Identify which cell holds the provided text, then report its (x, y) central coordinate. 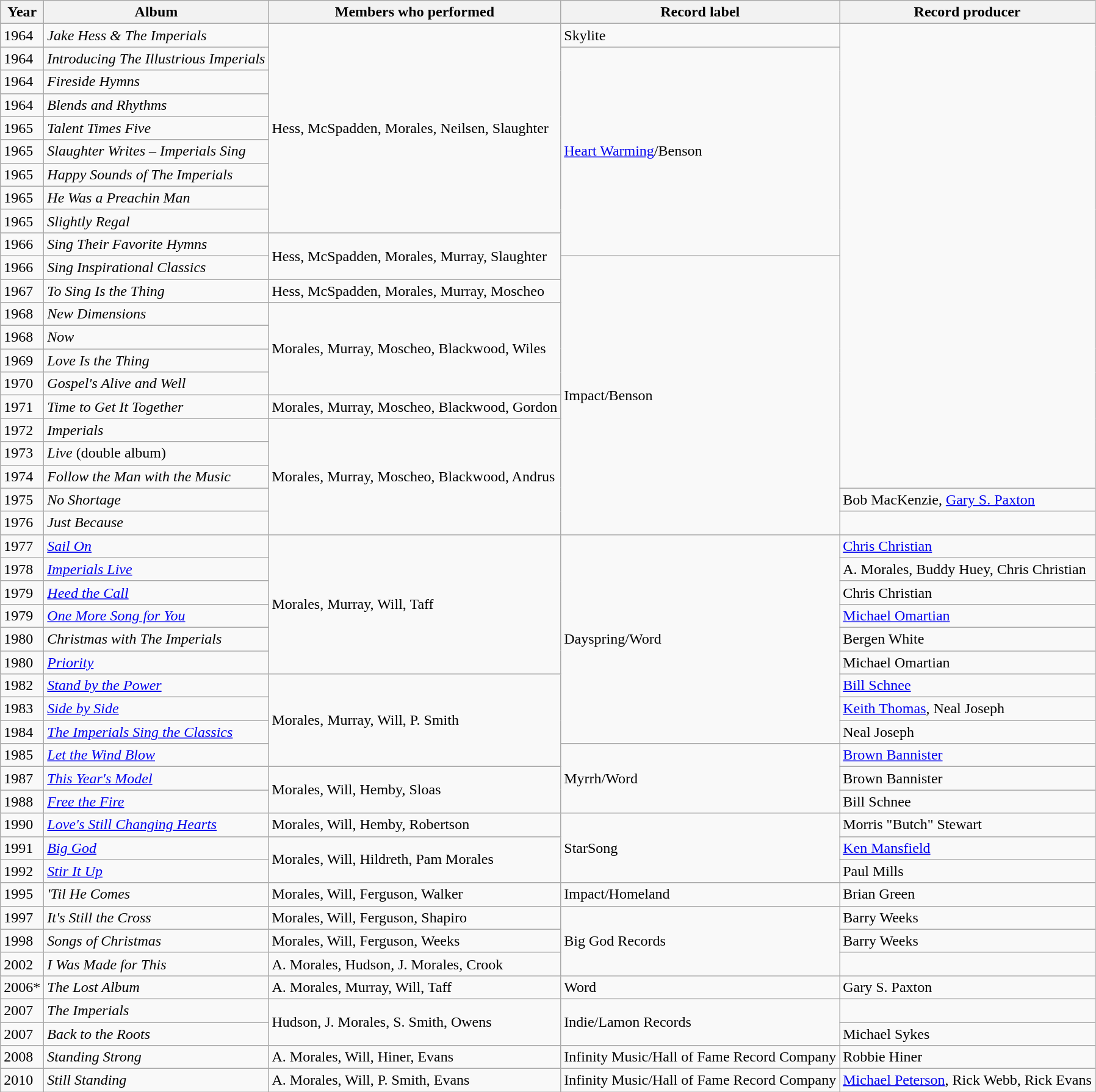
No Shortage (156, 500)
Just Because (156, 523)
Now (156, 337)
A. Morales, Will, P. Smith, Evans (415, 1080)
2002 (22, 964)
1974 (22, 476)
Indie/Lamon Records (701, 1022)
Time to Get It Together (156, 407)
Love's Still Changing Hearts (156, 825)
2008 (22, 1057)
Bergen White (968, 639)
Bob MacKenzie, Gary S. Paxton (968, 500)
The Imperials Sing the Classics (156, 732)
Morales, Will, Hemby, Robertson (415, 825)
Morales, Will, Ferguson, Shapiro (415, 918)
Hess, McSpadden, Morales, Neilsen, Slaughter (415, 128)
Ken Mansfield (968, 848)
Keith Thomas, Neal Joseph (968, 709)
Heed the Call (156, 592)
Morales, Murray, Will, P. Smith (415, 720)
Morales, Murray, Moscheo, Blackwood, Gordon (415, 407)
Morales, Will, Ferguson, Walker (415, 894)
Album (156, 12)
Christmas with The Imperials (156, 639)
1995 (22, 894)
Big God Records (701, 941)
1967 (22, 291)
Year (22, 12)
1990 (22, 825)
Back to the Roots (156, 1034)
Impact/Benson (701, 395)
Still Standing (156, 1080)
Sail On (156, 546)
Michael Sykes (968, 1034)
Imperials (156, 430)
Morris "Butch" Stewart (968, 825)
1985 (22, 755)
Heart Warming/Benson (701, 151)
Live (double album) (156, 453)
Impact/Homeland (701, 894)
Let the Wind Blow (156, 755)
To Sing Is the Thing (156, 291)
Big God (156, 848)
A. Morales, Buddy Huey, Chris Christian (968, 569)
Slaughter Writes – Imperials Sing (156, 151)
1998 (22, 941)
A. Morales, Will, Hiner, Evans (415, 1057)
Paul Mills (968, 871)
Record producer (968, 12)
Hess, McSpadden, Morales, Murray, Moscheo (415, 291)
Love Is the Thing (156, 361)
1972 (22, 430)
StarSong (701, 848)
The Imperials (156, 1010)
1983 (22, 709)
Morales, Murray, Moscheo, Blackwood, Wiles (415, 349)
Free the Fire (156, 802)
1982 (22, 686)
Morales, Will, Hildreth, Pam Morales (415, 860)
Robbie Hiner (968, 1057)
New Dimensions (156, 314)
A. Morales, Murray, Will, Taff (415, 987)
I Was Made for This (156, 964)
Michael Peterson, Rick Webb, Rick Evans (968, 1080)
Sing Their Favorite Hymns (156, 244)
Songs of Christmas (156, 941)
Dayspring/Word (701, 639)
This Year's Model (156, 778)
Sing Inspirational Classics (156, 267)
1969 (22, 361)
It's Still the Cross (156, 918)
1978 (22, 569)
He Was a Preachin Man (156, 198)
1988 (22, 802)
1977 (22, 546)
A. Morales, Hudson, J. Morales, Crook (415, 964)
2010 (22, 1080)
Imperials Live (156, 569)
Follow the Man with the Music (156, 476)
1991 (22, 848)
Stand by the Power (156, 686)
One More Song for You (156, 616)
1970 (22, 384)
Jake Hess & The Imperials (156, 35)
1987 (22, 778)
Gary S. Paxton (968, 987)
1976 (22, 523)
Skylite (701, 35)
1992 (22, 871)
Brian Green (968, 894)
Record label (701, 12)
Side by Side (156, 709)
Neal Joseph (968, 732)
'Til He Comes (156, 894)
Stir It Up (156, 871)
Slightly Regal (156, 221)
1997 (22, 918)
Introducing The Illustrious Imperials (156, 59)
1973 (22, 453)
Blends and Rhythms (156, 105)
Morales, Will, Ferguson, Weeks (415, 941)
Hess, McSpadden, Morales, Murray, Slaughter (415, 256)
Priority (156, 662)
Happy Sounds of The Imperials (156, 174)
Standing Strong (156, 1057)
Word (701, 987)
Morales, Murray, Will, Taff (415, 604)
1975 (22, 500)
Myrrh/Word (701, 778)
Talent Times Five (156, 128)
Hudson, J. Morales, S. Smith, Owens (415, 1022)
1984 (22, 732)
Morales, Will, Hemby, Sloas (415, 790)
The Lost Album (156, 987)
1971 (22, 407)
Fireside Hymns (156, 82)
Gospel's Alive and Well (156, 384)
Morales, Murray, Moscheo, Blackwood, Andrus (415, 476)
2006* (22, 987)
Members who performed (415, 12)
